Find where the given text appears and provide that cell's center as (x, y) coordinate. 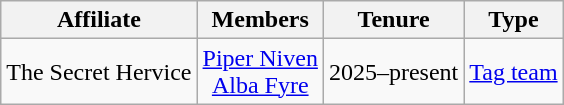
Members (260, 20)
2025–present (393, 72)
The Secret Hervice (99, 72)
Tag team (514, 72)
Piper NivenAlba Fyre (260, 72)
Type (514, 20)
Affiliate (99, 20)
Tenure (393, 20)
